Locate the cell with the specified text and output its [X, Y] center coordinate. 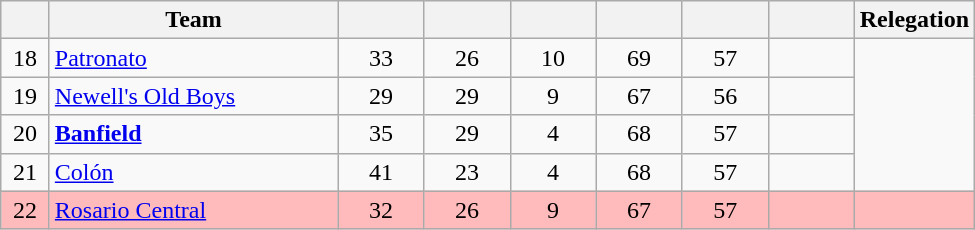
23 [467, 172]
33 [381, 58]
35 [381, 134]
Newell's Old Boys [194, 96]
56 [725, 96]
20 [26, 134]
Colón [194, 172]
Patronato [194, 58]
21 [26, 172]
32 [381, 210]
Team [194, 20]
18 [26, 58]
Banfield [194, 134]
Rosario Central [194, 210]
22 [26, 210]
10 [553, 58]
69 [639, 58]
41 [381, 172]
Relegation [914, 20]
19 [26, 96]
